Find where the given text appears and provide that cell's center as (x, y) coordinate. 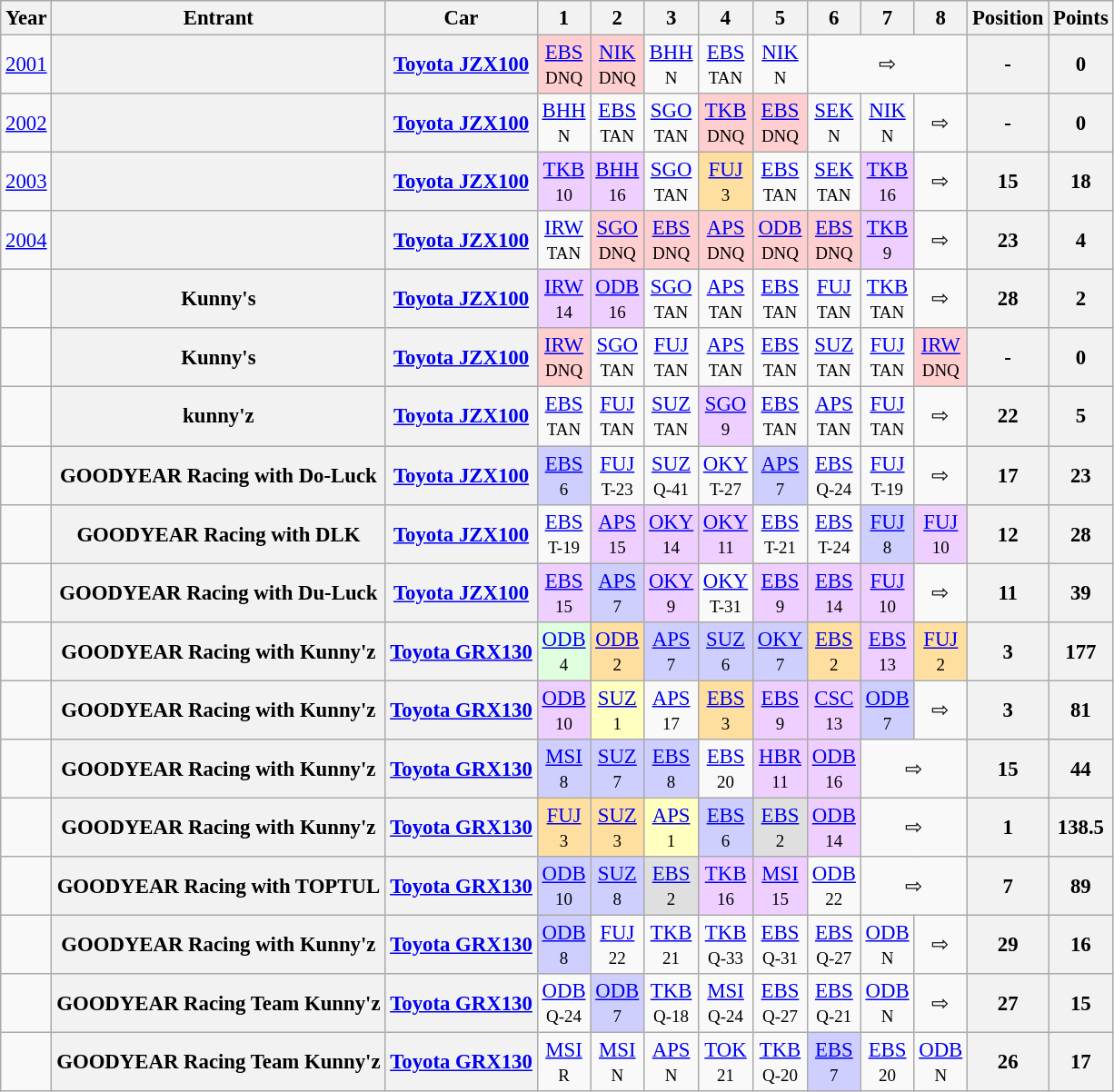
22 (1009, 416)
EBS7 (834, 1063)
MSIQ-24 (726, 1003)
OKYT-27 (726, 476)
81 (1081, 710)
16 (1081, 945)
HBR11 (781, 769)
2002 (26, 124)
44 (1081, 769)
MSIR (563, 1063)
GOODYEAR Racing with TOPTUL (218, 887)
ODB8 (563, 945)
27 (1009, 1003)
IRW14 (563, 300)
ODB2 (618, 650)
MSI15 (781, 887)
ODB14 (834, 827)
11 (1009, 592)
18 (1081, 182)
Car (462, 18)
GOODYEAR Racing with Du-Luck (218, 592)
EBST-19 (563, 534)
Entrant (218, 18)
FUJ22 (618, 945)
EBST-21 (781, 534)
EBSQ-31 (781, 945)
TKBTAN (887, 300)
FUJT-19 (887, 476)
FUJ2 (941, 650)
SUZ7 (618, 769)
OKYT-31 (726, 592)
ODBQ-24 (563, 1003)
APS17 (671, 710)
kunny'z (218, 416)
TKBQ-33 (726, 945)
26 (1009, 1063)
Position (1009, 18)
ODB22 (834, 887)
Year (26, 18)
EBST-24 (834, 534)
2004 (26, 240)
NIKDNQ (618, 65)
SUZQ-41 (671, 476)
MSIN (618, 1063)
Points (1081, 18)
GOODYEAR Racing with Do-Luck (218, 476)
29 (1009, 945)
SUZ3 (618, 827)
2003 (26, 182)
EBSQ-24 (834, 476)
2001 (26, 65)
EBS8 (671, 769)
OKY7 (781, 650)
SEKTAN (834, 182)
OKY11 (726, 534)
177 (1081, 650)
APS1 (671, 827)
TKBQ-20 (781, 1063)
89 (1081, 887)
TKBQ-18 (671, 1003)
APS15 (618, 534)
MSI8 (563, 769)
SEKN (834, 124)
TKBDNQ (726, 124)
CSC13 (834, 710)
12 (1009, 534)
IRWTAN (563, 240)
OKY9 (671, 592)
GOODYEAR Racing with DLK (218, 534)
ODBDNQ (781, 240)
TKB9 (887, 240)
SUZ6 (726, 650)
SGODNQ (618, 240)
ODB4 (563, 650)
TOK21 (726, 1063)
EBSQ-21 (834, 1003)
8 (941, 18)
FUJ8 (887, 534)
SUZ8 (618, 887)
TKB10 (563, 182)
OKY14 (671, 534)
APSN (671, 1063)
39 (1081, 592)
EBS14 (834, 592)
EBS13 (887, 650)
BHH16 (618, 182)
138.5 (1081, 827)
FUJT-23 (618, 476)
SGO9 (726, 416)
6 (834, 18)
TKB21 (671, 945)
SUZ1 (618, 710)
APSDNQ (726, 240)
EBS15 (563, 592)
EBS3 (726, 710)
